Search for the cell housing the specified text and yield its [X, Y] center coordinate. 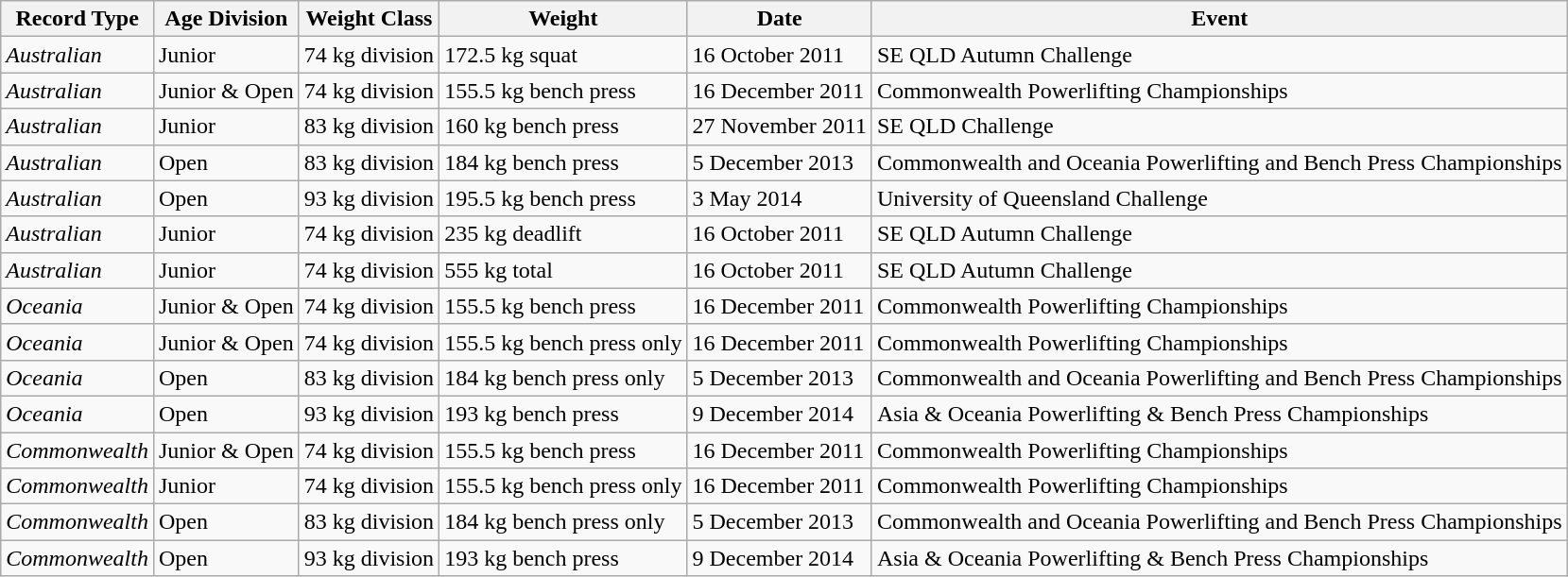
3 May 2014 [779, 198]
172.5 kg squat [563, 55]
184 kg bench press [563, 162]
Weight [563, 19]
Weight Class [369, 19]
235 kg deadlift [563, 234]
University of Queensland Challenge [1219, 198]
160 kg bench press [563, 127]
Date [779, 19]
27 November 2011 [779, 127]
555 kg total [563, 270]
195.5 kg bench press [563, 198]
Age Division [226, 19]
Event [1219, 19]
SE QLD Challenge [1219, 127]
Record Type [78, 19]
